Extract the (X, Y) coordinate from the center of the cell holding the provided text.  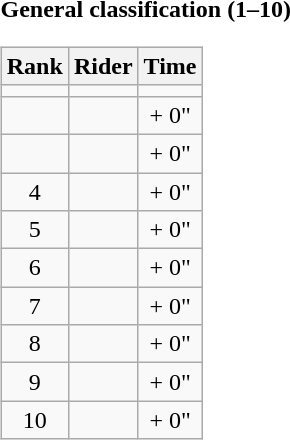
8 (34, 344)
7 (34, 306)
Rider (103, 66)
Rank (34, 66)
10 (34, 420)
Time (170, 66)
9 (34, 382)
4 (34, 191)
5 (34, 230)
6 (34, 268)
